Return (x, y) of the center of cell containing provided text 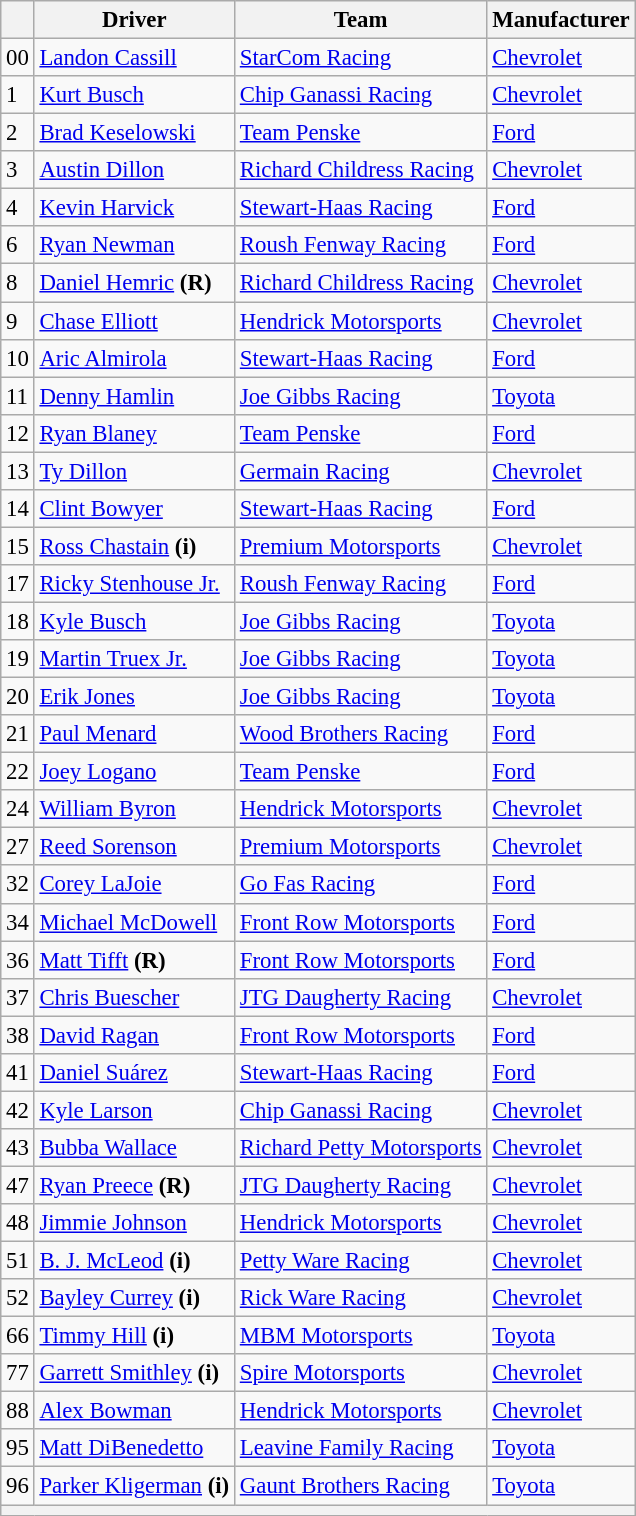
Erik Jones (134, 697)
Chris Buescher (134, 997)
42 (18, 1110)
Daniel Hemric (R) (134, 283)
Chase Elliott (134, 321)
Kurt Busch (134, 95)
21 (18, 734)
Brad Keselowski (134, 133)
Bayley Currey (i) (134, 1298)
Leavine Family Racing (361, 1449)
17 (18, 584)
Paul Menard (134, 734)
1 (18, 95)
36 (18, 960)
Parker Kligerman (i) (134, 1486)
Joey Logano (134, 772)
Gaunt Brothers Racing (361, 1486)
Spire Motorsports (361, 1373)
Reed Sorenson (134, 847)
15 (18, 546)
96 (18, 1486)
Bubba Wallace (134, 1148)
MBM Motorsports (361, 1336)
11 (18, 396)
Manufacturer (561, 20)
95 (18, 1449)
Alex Bowman (134, 1411)
77 (18, 1373)
Kyle Larson (134, 1110)
2 (18, 133)
Matt Tifft (R) (134, 960)
12 (18, 433)
Jimmie Johnson (134, 1223)
Driver (134, 20)
43 (18, 1148)
10 (18, 358)
8 (18, 283)
Go Fas Racing (361, 885)
Wood Brothers Racing (361, 734)
Kevin Harvick (134, 208)
52 (18, 1298)
34 (18, 922)
Matt DiBenedetto (134, 1449)
66 (18, 1336)
6 (18, 245)
Rick Ware Racing (361, 1298)
Timmy Hill (i) (134, 1336)
37 (18, 997)
47 (18, 1185)
Garrett Smithley (i) (134, 1373)
Team (361, 20)
48 (18, 1223)
Clint Bowyer (134, 509)
Michael McDowell (134, 922)
Petty Ware Racing (361, 1261)
Ryan Blaney (134, 433)
19 (18, 659)
Germain Racing (361, 471)
William Byron (134, 809)
3 (18, 170)
18 (18, 621)
Ross Chastain (i) (134, 546)
38 (18, 1035)
Landon Cassill (134, 58)
Ryan Preece (R) (134, 1185)
24 (18, 809)
27 (18, 847)
Martin Truex Jr. (134, 659)
Aric Almirola (134, 358)
51 (18, 1261)
22 (18, 772)
Kyle Busch (134, 621)
32 (18, 885)
88 (18, 1411)
41 (18, 1073)
4 (18, 208)
Ryan Newman (134, 245)
14 (18, 509)
Daniel Suárez (134, 1073)
Ty Dillon (134, 471)
StarCom Racing (361, 58)
Ricky Stenhouse Jr. (134, 584)
20 (18, 697)
Richard Petty Motorsports (361, 1148)
Corey LaJoie (134, 885)
B. J. McLeod (i) (134, 1261)
13 (18, 471)
Austin Dillon (134, 170)
9 (18, 321)
00 (18, 58)
David Ragan (134, 1035)
Denny Hamlin (134, 396)
